Search for the cell housing the specified text and yield its (x, y) center coordinate. 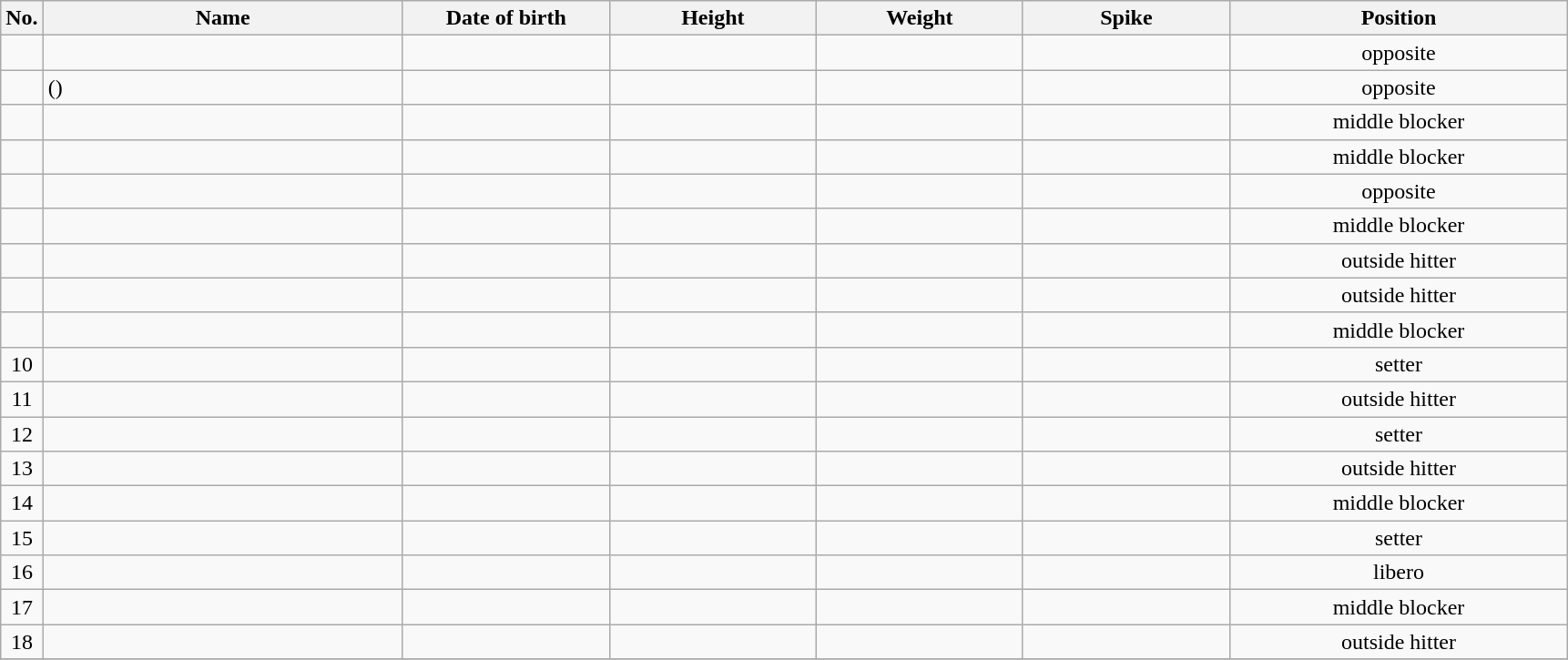
11 (22, 399)
libero (1399, 573)
Spike (1125, 18)
Position (1399, 18)
13 (22, 469)
14 (22, 503)
No. (22, 18)
12 (22, 434)
() (222, 87)
Name (222, 18)
Date of birth (506, 18)
18 (22, 642)
Weight (920, 18)
10 (22, 364)
17 (22, 607)
Height (712, 18)
15 (22, 538)
16 (22, 573)
